From the cell containing the given text, extract its center point as [x, y] coordinate. 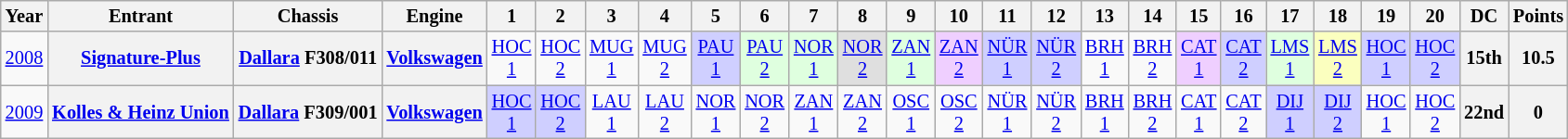
Dallara F309/001 [308, 112]
Entrant [141, 16]
9 [911, 16]
PAU2 [765, 58]
Dallara F308/011 [308, 58]
20 [1435, 16]
LMS1 [1290, 58]
DIJ2 [1338, 112]
3 [611, 16]
13 [1105, 16]
1 [512, 16]
8 [863, 16]
12 [1056, 16]
15 [1199, 16]
16 [1243, 16]
OSC1 [911, 112]
19 [1387, 16]
11 [1008, 16]
OSC2 [959, 112]
6 [765, 16]
Signature-Plus [141, 58]
2009 [24, 112]
LMS2 [1338, 58]
18 [1338, 16]
Kolles & Heinz Union [141, 112]
14 [1153, 16]
MUG1 [611, 58]
LAU2 [665, 112]
15th [1484, 58]
2008 [24, 58]
17 [1290, 16]
Points [1538, 16]
Year [24, 16]
DC [1484, 16]
MUG2 [665, 58]
5 [717, 16]
2 [561, 16]
0 [1538, 112]
PAU1 [717, 58]
LAU1 [611, 112]
Engine [434, 16]
DIJ1 [1290, 112]
4 [665, 16]
Chassis [308, 16]
10 [959, 16]
22nd [1484, 112]
10.5 [1538, 58]
7 [813, 16]
